Determine the (X, Y) coordinate at the center of the cell enclosing the given text.  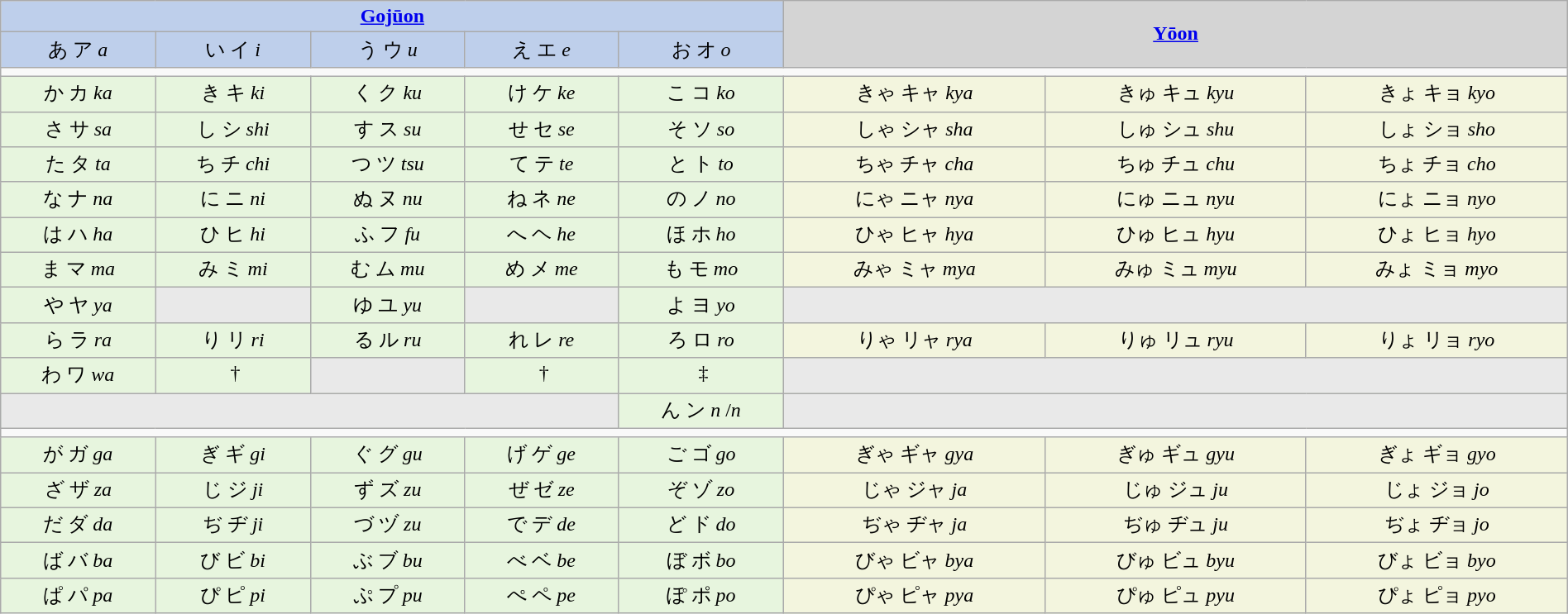
りゃ リャ rya (915, 340)
ね ネ ne (541, 200)
しゅ シュ shu (1176, 129)
け ケ ke (541, 94)
お オ o (701, 50)
ちゃ チャ cha (915, 165)
ひゅ ヒュ hyu (1176, 235)
へ ヘ he (541, 235)
ゆ ユ yu (387, 306)
で デ de (541, 526)
びゅ ビュ byu (1176, 560)
じ ジ ji (233, 491)
びょ ビョ byo (1437, 560)
ぺ ペ pe (541, 595)
る ル ru (387, 340)
ちょ チョ cho (1437, 165)
ひ ヒ hi (233, 235)
きゅ キュ kyu (1176, 94)
べ ベ be (541, 560)
りょ リョ ryo (1437, 340)
ぽ ポ po (701, 595)
みゃ ミャ mya (915, 269)
よ ヨ yo (701, 306)
ず ズ zu (387, 491)
ほ ホ ho (701, 235)
き キ ki (233, 94)
しょ ショ sho (1437, 129)
ふ フ fu (387, 235)
さ サ sa (78, 129)
ぢょ ヂョ jo (1437, 526)
ぎ ギ gi (233, 455)
て テ te (541, 165)
や ヤ ya (78, 306)
ぶ ブ bu (387, 560)
りゅ リュ ryu (1176, 340)
は ハ ha (78, 235)
た タ ta (78, 165)
ご ゴ go (701, 455)
こ コ ko (701, 94)
り リ ri (233, 340)
ぴゅ ピュ pyu (1176, 595)
か カ ka (78, 94)
ぴゃ ピャ pya (915, 595)
みょ ミョ myo (1437, 269)
が ガ ga (78, 455)
み ミ mi (233, 269)
Gojūon (392, 17)
ざ ザ za (78, 491)
ぢ ヂ ji (233, 526)
Yōon (1176, 35)
し シ shi (233, 129)
ら ラ ra (78, 340)
ぬ ヌ nu (387, 200)
にょ ニョ nyo (1437, 200)
にゃ ニャ nya (915, 200)
の ノ no (701, 200)
ぞ ゾ zo (701, 491)
と ト to (701, 165)
ぎょ ギョ gyo (1437, 455)
きょ キョ kyo (1437, 94)
にゅ ニュ nyu (1176, 200)
れ レ re (541, 340)
ど ド do (701, 526)
ひゃ ヒャ hya (915, 235)
ぼ ボ bo (701, 560)
も モ mo (701, 269)
ぢゃ ヂャ ja (915, 526)
ぐ グ gu (387, 455)
ぱ パ pa (78, 595)
び ビ bi (233, 560)
ち チ chi (233, 165)
く ク ku (387, 94)
ぎゅ ギュ gyu (1176, 455)
ひょ ヒョ hyo (1437, 235)
じゃ ジャ ja (915, 491)
せ セ se (541, 129)
い イ i (233, 50)
え エ e (541, 50)
ろ ロ ro (701, 340)
に ニ ni (233, 200)
ちゅ チュ chu (1176, 165)
ば バ ba (78, 560)
ぎゃ ギャ gya (915, 455)
な ナ na (78, 200)
そ ソ so (701, 129)
ぢゅ ヂュ ju (1176, 526)
ぜ ゼ ze (541, 491)
だ ダ da (78, 526)
ま マ ma (78, 269)
きゃ キャ kya (915, 94)
みゅ ミュ myu (1176, 269)
ぷ プ pu (387, 595)
げ ゲ ge (541, 455)
しゃ シャ sha (915, 129)
む ム mu (387, 269)
ぴょ ピョ pyo (1437, 595)
ん ン n /n (701, 412)
づ ヅ zu (387, 526)
びゃ ビャ bya (915, 560)
ぴ ピ pi (233, 595)
つ ツ tsu (387, 165)
す ス su (387, 129)
う ウ u (387, 50)
わ ワ wa (78, 375)
‡ (701, 375)
じゅ ジュ ju (1176, 491)
め メ me (541, 269)
じょ ジョ jo (1437, 491)
あ ア a (78, 50)
